From the cell containing the given text, extract its center point as (X, Y) coordinate. 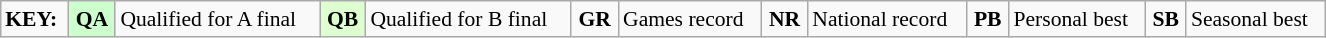
Games record (690, 19)
Seasonal best (1256, 19)
QB (342, 19)
SB (1166, 19)
NR (784, 19)
National record (887, 19)
KEY: (34, 19)
QA (92, 19)
Qualified for A final (218, 19)
PB (988, 19)
GR (594, 19)
Personal best (1076, 19)
Qualified for B final (468, 19)
